Provide the (X, Y) coordinate of the cell's center where the given text is located.  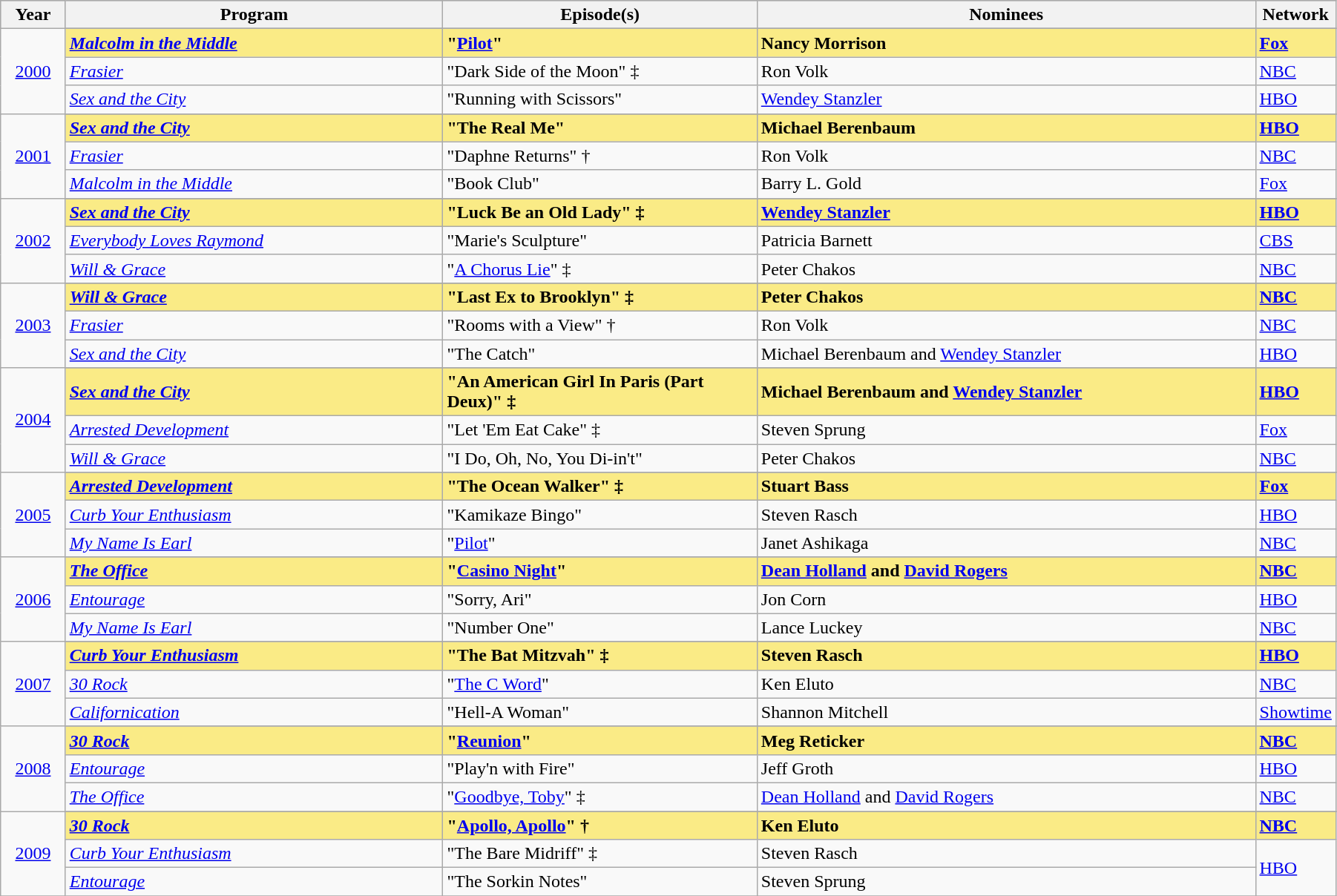
"Running with Scissors" (599, 99)
"Hell-A Woman" (599, 712)
"The Sorkin Notes" (599, 882)
"Number One" (599, 627)
"Play'n with Fire" (599, 768)
"The Catch" (599, 354)
"Daphne Returns" † (599, 156)
Everybody Loves Raymond (254, 240)
"Casino Night" (599, 571)
"Rooms with a View" † (599, 325)
"Last Ex to Brooklyn" ‡ (599, 297)
"Kamikaze Bingo" (599, 515)
2008 (33, 768)
Showtime (1295, 712)
CBS (1295, 240)
"The C Word" (599, 684)
"Let 'Em Eat Cake" ‡ (599, 430)
"Dark Side of the Moon" ‡ (599, 71)
"Reunion" (599, 740)
Meg Reticker (1006, 740)
"A Chorus Lie" ‡ (599, 269)
2001 (33, 156)
"An American Girl In Paris (Part Deux)" ‡ (599, 392)
Jon Corn (1006, 599)
2004 (33, 420)
Lance Luckey (1006, 627)
Program (254, 15)
2006 (33, 599)
Stuart Bass (1006, 487)
2000 (33, 71)
"I Do, Oh, No, You Di-in't" (599, 458)
2009 (33, 854)
Californication (254, 712)
"The Bat Mitzvah" ‡ (599, 656)
2005 (33, 515)
Janet Ashikaga (1006, 543)
"The Ocean Walker" ‡ (599, 487)
Nominees (1006, 15)
"The Bare Midriff" ‡ (599, 854)
Nancy Morrison (1006, 43)
Episode(s) (599, 15)
Shannon Mitchell (1006, 712)
2003 (33, 325)
"The Real Me" (599, 128)
"Luck Be an Old Lady" ‡ (599, 212)
"Apollo, Apollo" † (599, 826)
"Book Club" (599, 184)
Patricia Barnett (1006, 240)
"Goodbye, Toby" ‡ (599, 797)
2002 (33, 240)
"Sorry, Ari" (599, 599)
"Marie's Sculpture" (599, 240)
Michael Berenbaum (1006, 128)
Network (1295, 15)
Barry L. Gold (1006, 184)
2007 (33, 684)
Year (33, 15)
Jeff Groth (1006, 768)
